Capture the cell that displays the provided text and extract its (X, Y) central coordinate. 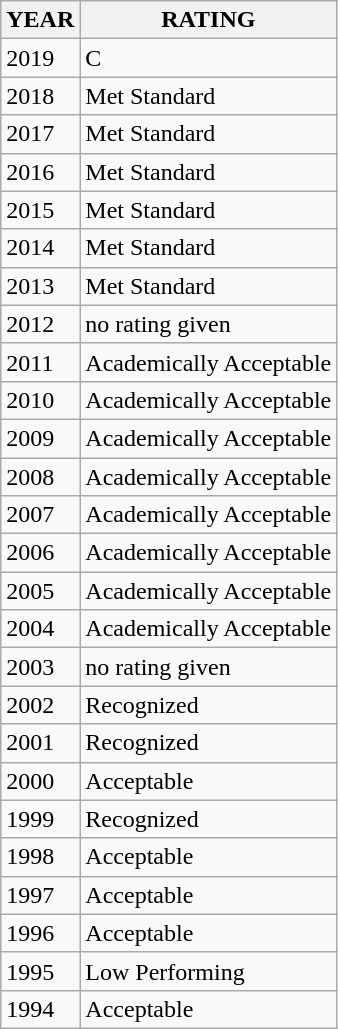
1998 (40, 857)
2018 (40, 96)
2012 (40, 324)
2008 (40, 477)
2019 (40, 58)
2007 (40, 515)
2015 (40, 210)
2003 (40, 667)
1999 (40, 819)
2000 (40, 781)
2010 (40, 400)
C (208, 58)
2014 (40, 248)
1994 (40, 1009)
Low Performing (208, 971)
2009 (40, 438)
2005 (40, 591)
2013 (40, 286)
RATING (208, 20)
2006 (40, 553)
1995 (40, 971)
2017 (40, 134)
2002 (40, 705)
1997 (40, 895)
2016 (40, 172)
2001 (40, 743)
2004 (40, 629)
YEAR (40, 20)
2011 (40, 362)
1996 (40, 933)
